Return the [x, y] coordinate for the center point of the cell that contains the specified text.  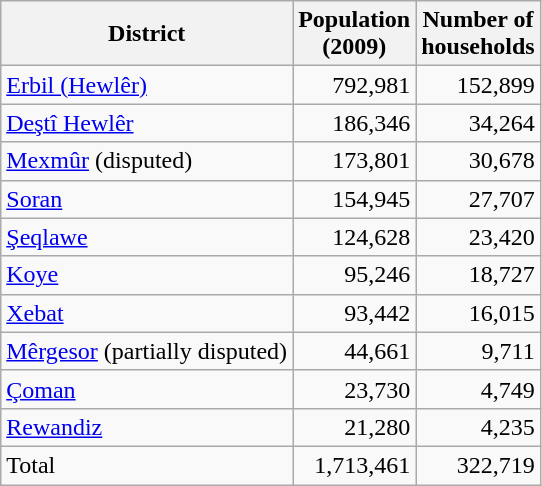
34,264 [478, 123]
Deştî Hewlêr [147, 123]
Total [147, 465]
322,719 [478, 465]
1,713,461 [354, 465]
44,661 [354, 351]
Number of households [478, 34]
4,749 [478, 389]
18,727 [478, 275]
792,981 [354, 85]
4,235 [478, 427]
Xebat [147, 313]
Koye [147, 275]
District [147, 34]
9,711 [478, 351]
16,015 [478, 313]
30,678 [478, 161]
Mexmûr (disputed) [147, 161]
Population (2009) [354, 34]
21,280 [354, 427]
Soran [147, 199]
95,246 [354, 275]
124,628 [354, 237]
Mêrgesor (partially disputed) [147, 351]
23,420 [478, 237]
Şeqlawe [147, 237]
Erbil (Hewlêr) [147, 85]
173,801 [354, 161]
Çoman [147, 389]
154,945 [354, 199]
27,707 [478, 199]
93,442 [354, 313]
186,346 [354, 123]
152,899 [478, 85]
Rewandiz [147, 427]
23,730 [354, 389]
